Extract the (x, y) coordinate from the center of the cell holding the provided text.  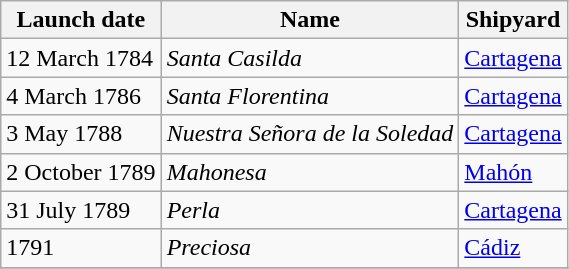
Santa Casilda (310, 58)
4 March 1786 (81, 96)
Launch date (81, 20)
Shipyard (513, 20)
Mahón (513, 172)
2 October 1789 (81, 172)
Mahonesa (310, 172)
12 March 1784 (81, 58)
Preciosa (310, 248)
Cádiz (513, 248)
Nuestra Señora de la Soledad (310, 134)
Santa Florentina (310, 96)
31 July 1789 (81, 210)
Name (310, 20)
1791 (81, 248)
Perla (310, 210)
3 May 1788 (81, 134)
